Search for the cell housing the specified text and yield its (x, y) center coordinate. 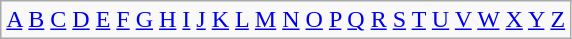
A B C D E F G H I J K L M N O P Q R S T U V W X Y Z (286, 20)
